Return [x, y] of the center of cell containing provided text 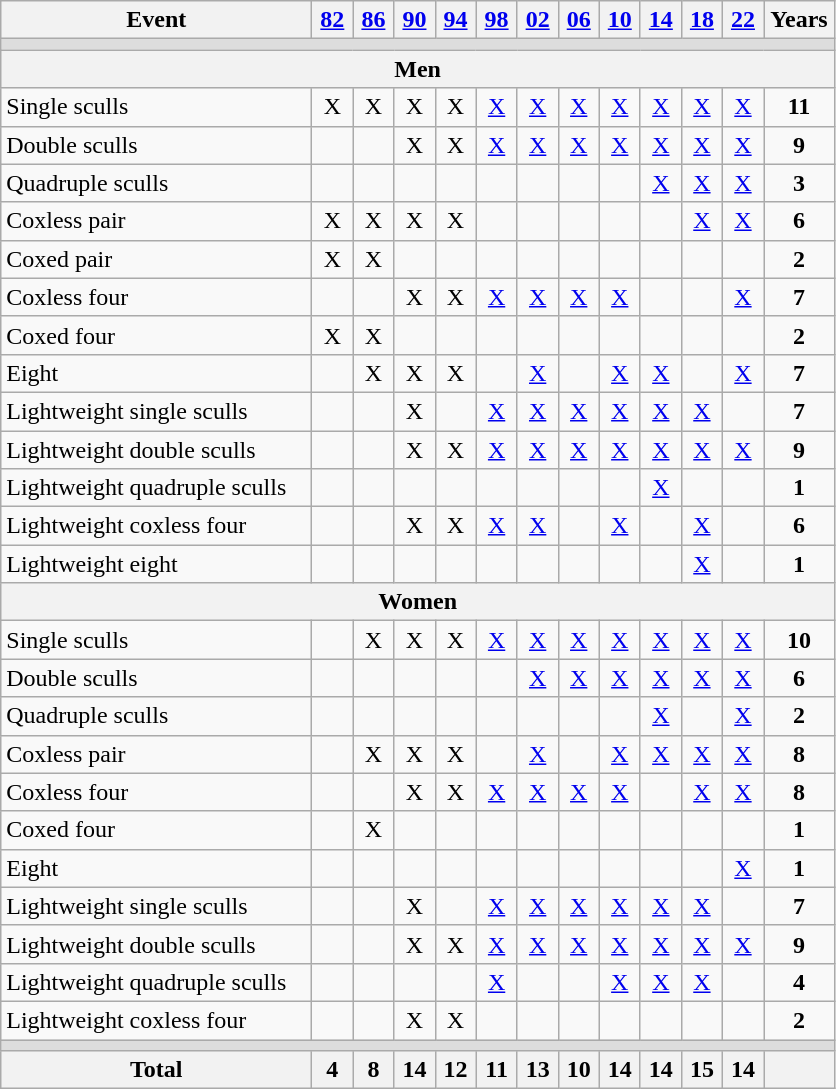
12 [456, 1070]
Event [156, 20]
22 [742, 20]
Men [418, 69]
94 [456, 20]
3 [800, 183]
90 [414, 20]
15 [702, 1070]
86 [374, 20]
13 [538, 1070]
Years [800, 20]
06 [578, 20]
Lightweight eight [156, 564]
02 [538, 20]
82 [332, 20]
Coxed pair [156, 259]
18 [702, 20]
98 [496, 20]
Total [156, 1070]
Women [418, 602]
